Identify which cell holds the provided text, then report its [x, y] central coordinate. 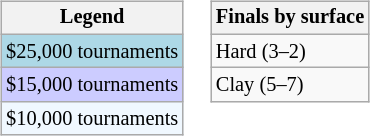
$15,000 tournaments [92, 85]
$10,000 tournaments [92, 119]
Finals by surface [290, 18]
Clay (5–7) [290, 85]
Legend [92, 18]
Hard (3–2) [290, 51]
$25,000 tournaments [92, 51]
